For the text-containing cell, return its midpoint in (x, y) coordinate format. 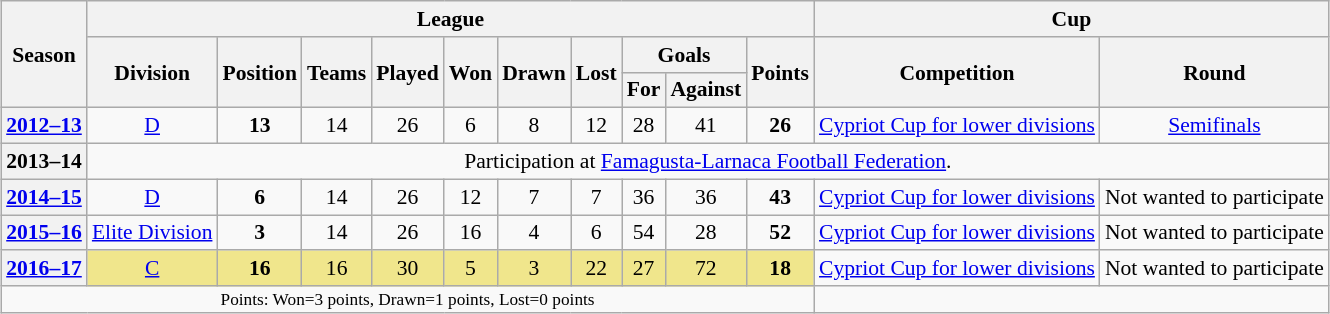
5 (470, 269)
Position (259, 72)
13 (259, 126)
Against (706, 90)
Won (470, 72)
Lost (596, 72)
Competition (957, 72)
4 (534, 233)
Points: Won=3 points, Drawn=1 points, Lost=0 points (408, 299)
League (450, 19)
2012–13 (44, 126)
2016–17 (44, 269)
43 (780, 197)
Division (152, 72)
52 (780, 233)
2014–15 (44, 197)
Cup (1072, 19)
41 (706, 126)
30 (407, 269)
2013–14 (44, 162)
Elite Division (152, 233)
Season (44, 54)
Drawn (534, 72)
22 (596, 269)
For (644, 90)
Round (1214, 72)
C (152, 269)
Played (407, 72)
8 (534, 126)
72 (706, 269)
18 (780, 269)
27 (644, 269)
Points (780, 72)
Participation at Famagusta-Larnaca Football Federation. (708, 162)
54 (644, 233)
Goals (684, 55)
Semifinals (1214, 126)
Teams (336, 72)
2015–16 (44, 233)
